Locate the cell with the specified text and output its (X, Y) center coordinate. 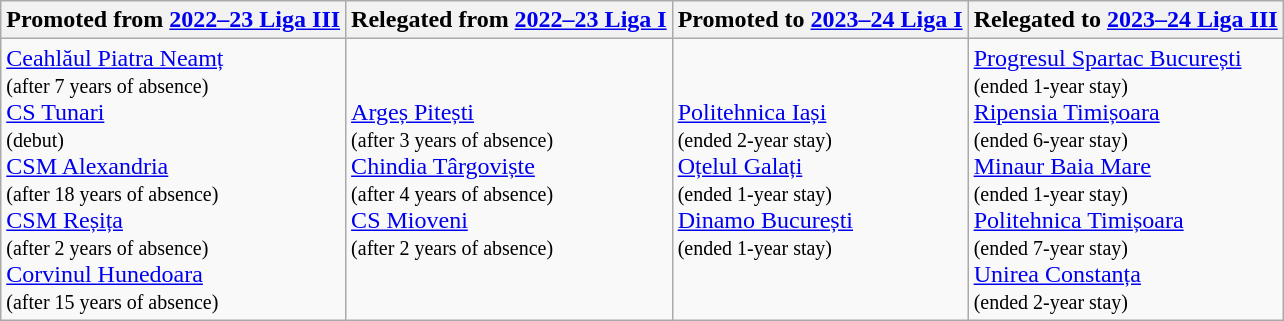
Promoted to 2023–24 Liga I (820, 20)
Promoted from 2022–23 Liga III (174, 20)
Relegated to 2023–24 Liga III (1126, 20)
Argeș Pitești (after 3 years of absence) Chindia Târgoviște (after 4 years of absence) CS Mioveni (after 2 years of absence) (510, 180)
Relegated from 2022–23 Liga I (510, 20)
Politehnica Iași (ended 2-year stay) Oțelul Galați (ended 1-year stay) Dinamo București (ended 1-year stay) (820, 180)
